Pinpoint the cell where the given text exists, returning its [X, Y] midpoint coordinate. 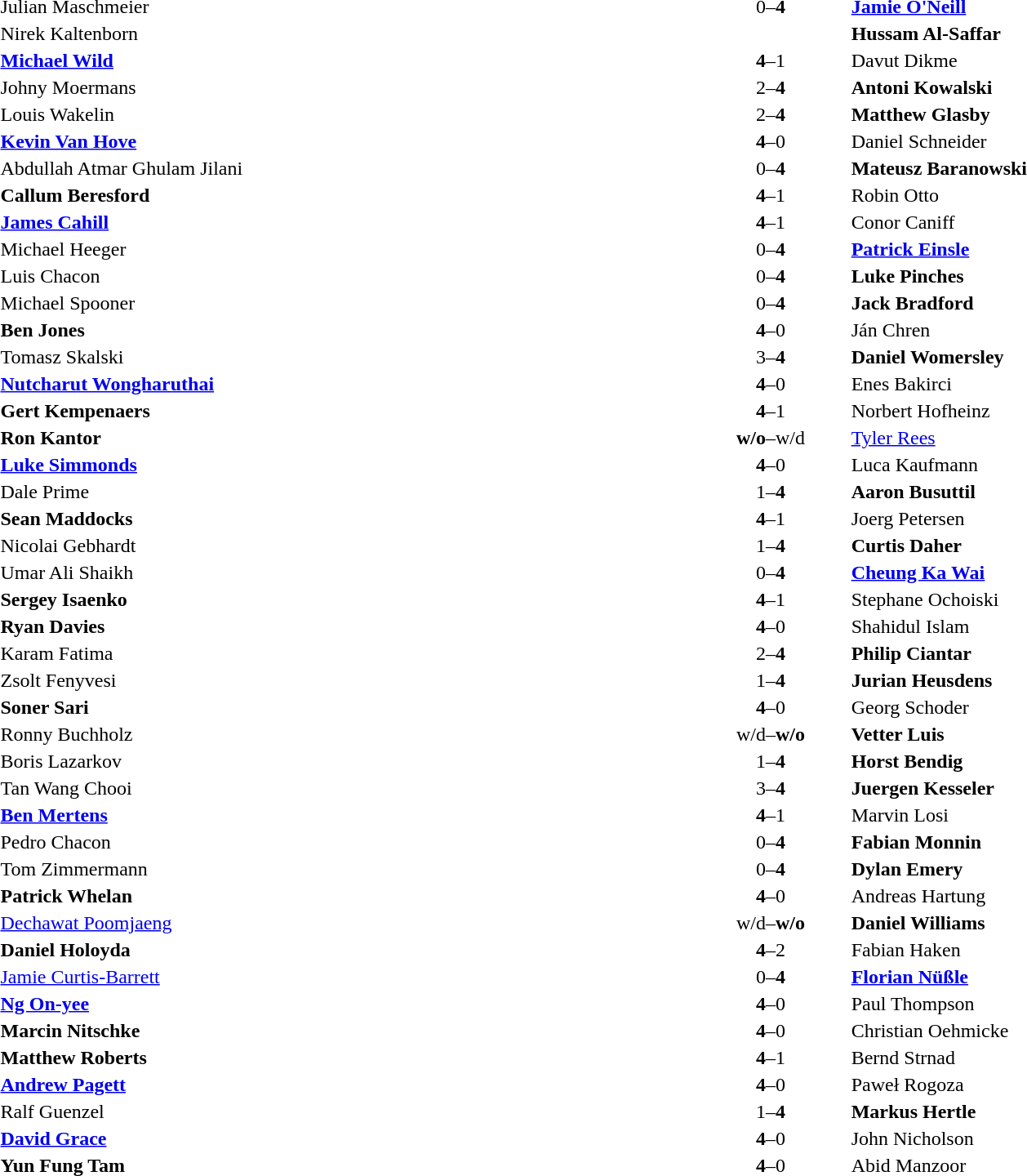
4–2 [771, 950]
w/o–w/d [771, 438]
